Find where the given text appears and provide that cell's center as [x, y] coordinate. 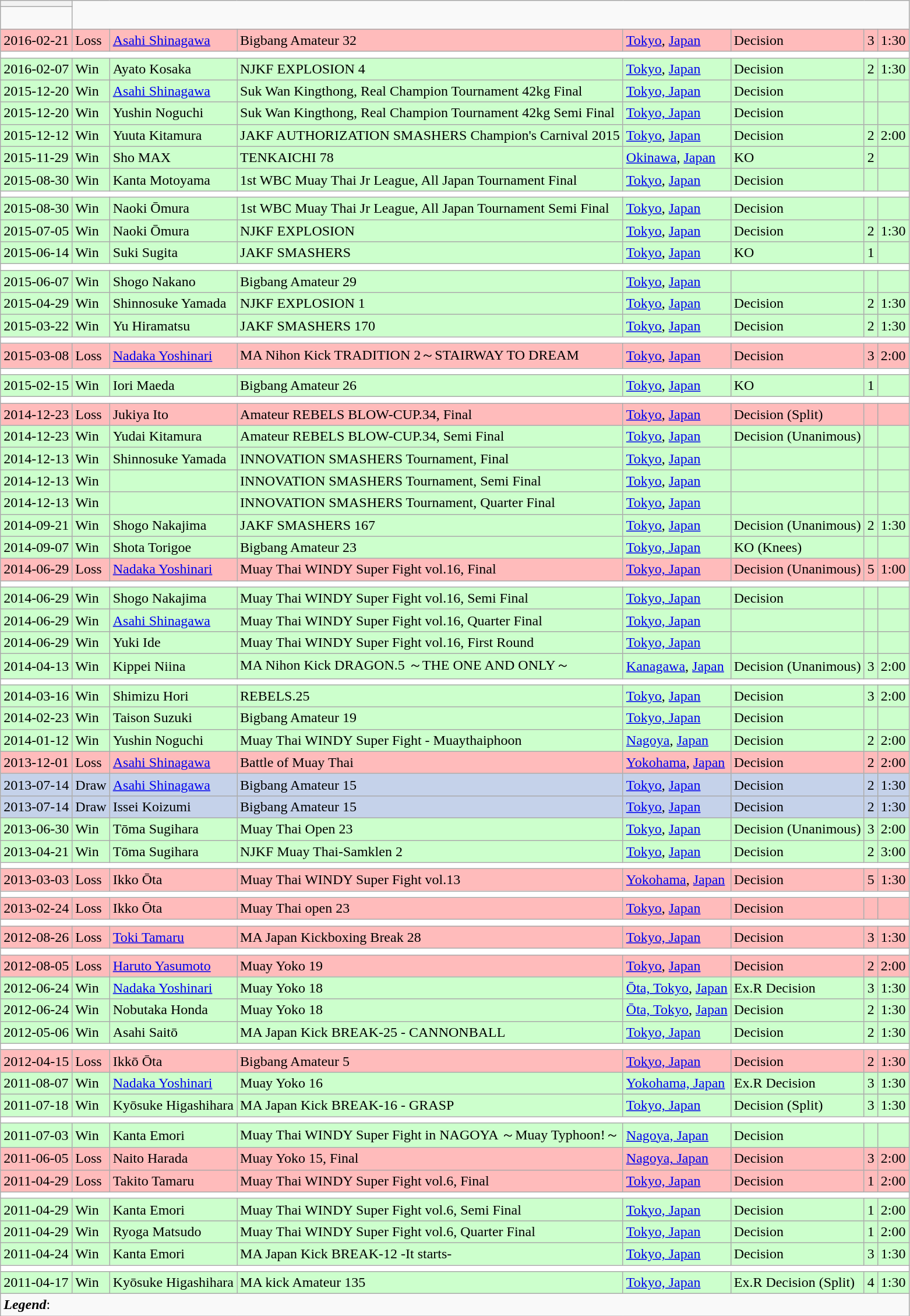
Legend: [454, 1305]
Takito Tamaru [173, 1181]
Muay Thai WINDY Super Fight - Muaythaiphoon [430, 740]
Muay Thai WINDY Super Fight in NAGOYA ～Muay Typhoon!～ [430, 1135]
Ayato Kosaka [173, 69]
2013-04-21 [36, 851]
2011-08-07 [36, 1083]
1:00 [893, 569]
2015-06-14 [36, 253]
Yudai Kitamura [173, 437]
MA Japan Kick BREAK-25 - CANNONBALL [430, 1032]
Battle of Muay Thai [430, 762]
2011-06-05 [36, 1159]
JAKF SMASHERS 170 [430, 326]
2014-09-07 [36, 547]
2012-05-06 [36, 1032]
Taison Suzuki [173, 718]
2012-04-15 [36, 1061]
JAKF SMASHERS [430, 253]
Bigbang Amateur 29 [430, 282]
Kippei Niina [173, 666]
Bigbang Amateur 19 [430, 718]
Amateur REBELS BLOW-CUP.34, Semi Final [430, 437]
Bigbang Amateur 32 [430, 40]
Shogo Nakano [173, 282]
2015-03-22 [36, 326]
Suk Wan Kingthong, Real Champion Tournament 42kg Semi Final [430, 113]
2016-02-21 [36, 40]
Asahi Saitō [173, 1032]
NJKF EXPLOSION 4 [430, 69]
2013-02-24 [36, 909]
Shimizu Hori [173, 696]
2015-06-07 [36, 282]
Muay Thai WINDY Super Fight vol.16, Semi Final [430, 598]
INNOVATION SMASHERS Tournament, Final [430, 459]
2011-07-18 [36, 1105]
2015-02-15 [36, 386]
Ex.R Decision (Split) [797, 1283]
2013-03-03 [36, 880]
2015-03-08 [36, 356]
Yu Hiramatsu [173, 326]
Naito Harada [173, 1159]
INNOVATION SMASHERS Tournament, Quarter Final [430, 503]
Muay Thai WINDY Super Fight vol.16, Final [430, 569]
NJKF EXPLOSION 1 [430, 304]
MA Japan Kick BREAK-12 -It starts- [430, 1254]
MA Japan Kickboxing Break 28 [430, 937]
Suki Sugita [173, 253]
Bigbang Amateur 5 [430, 1061]
3:00 [893, 851]
Sho MAX [173, 157]
2015-04-29 [36, 304]
Muay Thai Open 23 [430, 829]
MA Japan Kick BREAK-16 - GRASP [430, 1105]
Jukiya Ito [173, 414]
Yuuta Kitamura [173, 135]
Muay Yoko 15, Final [430, 1159]
2014-01-12 [36, 740]
Iori Maeda [173, 386]
REBELS.25 [430, 696]
Muay Thai WINDY Super Fight vol.6, Semi Final [430, 1209]
2011-04-17 [36, 1283]
Muay Thai WINDY Super Fight vol.13 [430, 880]
INNOVATION SMASHERS Tournament, Semi Final [430, 481]
Bigbang Amateur 26 [430, 386]
2011-04-24 [36, 1254]
TENKAICHI 78 [430, 157]
Ryoga Matsudo [173, 1231]
Kanagawa, Japan [677, 666]
2012-08-05 [36, 966]
2012-08-26 [36, 937]
2014-02-23 [36, 718]
Muay Thai WINDY Super Fight vol.16, Quarter Final [430, 620]
Kanta Motoyama [173, 180]
2015-07-05 [36, 230]
JAKF SMASHERS 167 [430, 525]
2015-12-12 [36, 135]
1st WBC Muay Thai Jr League, All Japan Tournament Semi Final [430, 208]
Haruto Yasumoto [173, 966]
2014-03-16 [36, 696]
JAKF AUTHORIZATION SMASHERS Champion's Carnival 2015 [430, 135]
4 [870, 1283]
2013-12-01 [36, 762]
Okinawa, Japan [677, 157]
MA Nihon Kick TRADITION 2～STAIRWAY TO DREAM [430, 356]
Bigbang Amateur 23 [430, 547]
2014-04-13 [36, 666]
Muay Thai WINDY Super Fight vol.6, Final [430, 1181]
Amateur REBELS BLOW-CUP.34, Final [430, 414]
MA Nihon Kick DRAGON.5 ～THE ONE AND ONLY～ [430, 666]
2014-09-21 [36, 525]
NJKF EXPLOSION [430, 230]
Muay Thai WINDY Super Fight vol.6, Quarter Final [430, 1231]
2013-06-30 [36, 829]
MA kick Amateur 135 [430, 1283]
NJKF Muay Thai-Samklen 2 [430, 851]
Muay Yoko 19 [430, 966]
Muay Yoko 16 [430, 1083]
Ikkō Ōta [173, 1061]
Yuki Ide [173, 642]
2016-02-07 [36, 69]
Toki Tamaru [173, 937]
Shota Torigoe [173, 547]
2015-11-29 [36, 157]
Suk Wan Kingthong, Real Champion Tournament 42kg Final [430, 91]
Nobutaka Honda [173, 1010]
Muay Thai WINDY Super Fight vol.16, First Round [430, 642]
2011-07-03 [36, 1135]
Muay Thai open 23 [430, 909]
KO (Knees) [797, 547]
Issei Koizumi [173, 807]
1st WBC Muay Thai Jr League, All Japan Tournament Final [430, 180]
